Detect which cell encompasses the target text, then output its [x, y] center coordinate. 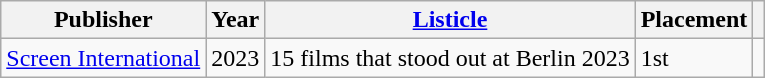
1st [694, 58]
Listicle [450, 20]
2023 [236, 58]
Publisher [104, 20]
Screen International [104, 58]
15 films that stood out at Berlin 2023 [450, 58]
Placement [694, 20]
Year [236, 20]
